From the cell containing the given text, extract its center point as [x, y] coordinate. 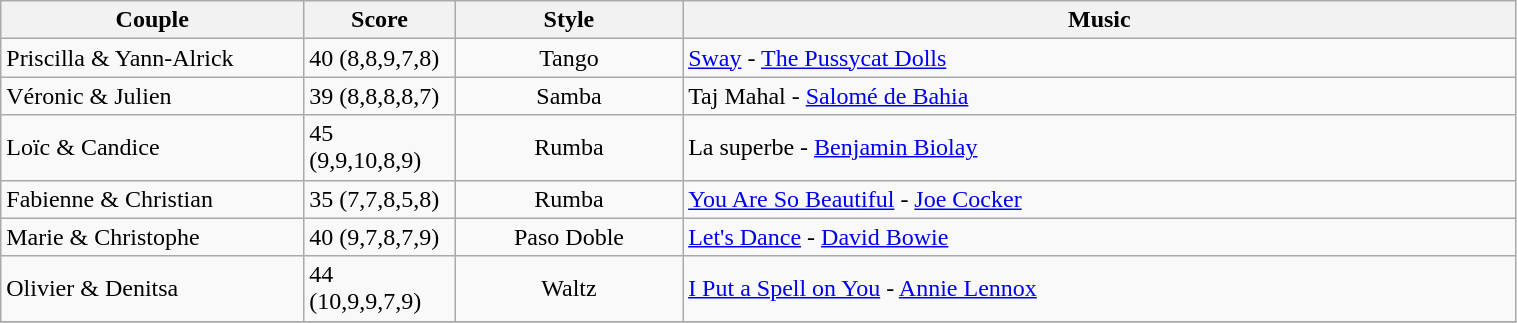
Music [1100, 20]
Paso Doble [568, 237]
Style [568, 20]
Taj Mahal - Salomé de Bahia [1100, 96]
Fabienne & Christian [152, 199]
39 (8,8,8,8,7) [380, 96]
35 (7,7,8,5,8) [380, 199]
Waltz [568, 288]
44 (10,9,9,7,9) [380, 288]
I Put a Spell on You - Annie Lennox [1100, 288]
Priscilla & Yann-Alrick [152, 58]
40 (9,7,8,7,9) [380, 237]
Sway - The Pussycat Dolls [1100, 58]
Couple [152, 20]
You Are So Beautiful - Joe Cocker [1100, 199]
Score [380, 20]
Marie & Christophe [152, 237]
Tango [568, 58]
Loïc & Candice [152, 148]
Samba [568, 96]
40 (8,8,9,7,8) [380, 58]
Véronic & Julien [152, 96]
La superbe - Benjamin Biolay [1100, 148]
Let's Dance - David Bowie [1100, 237]
Olivier & Denitsa [152, 288]
45 (9,9,10,8,9) [380, 148]
